Identify which cell holds the provided text, then report its (X, Y) central coordinate. 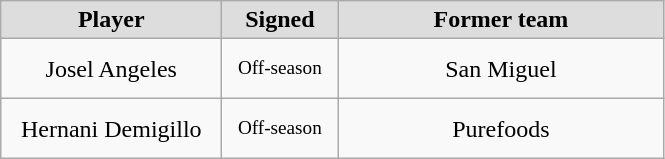
Hernani Demigillo (112, 129)
Signed (280, 20)
Josel Angeles (112, 69)
Player (112, 20)
Purefoods (501, 129)
San Miguel (501, 69)
Former team (501, 20)
